Capture the cell that displays the provided text and extract its [X, Y] central coordinate. 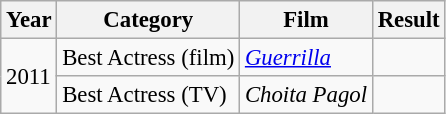
2011 [29, 76]
Best Actress (TV) [148, 95]
Guerrilla [306, 58]
Choita Pagol [306, 95]
Film [306, 20]
Year [29, 20]
Result [408, 20]
Category [148, 20]
Best Actress (film) [148, 58]
